Return (X, Y) of the center of cell containing provided text 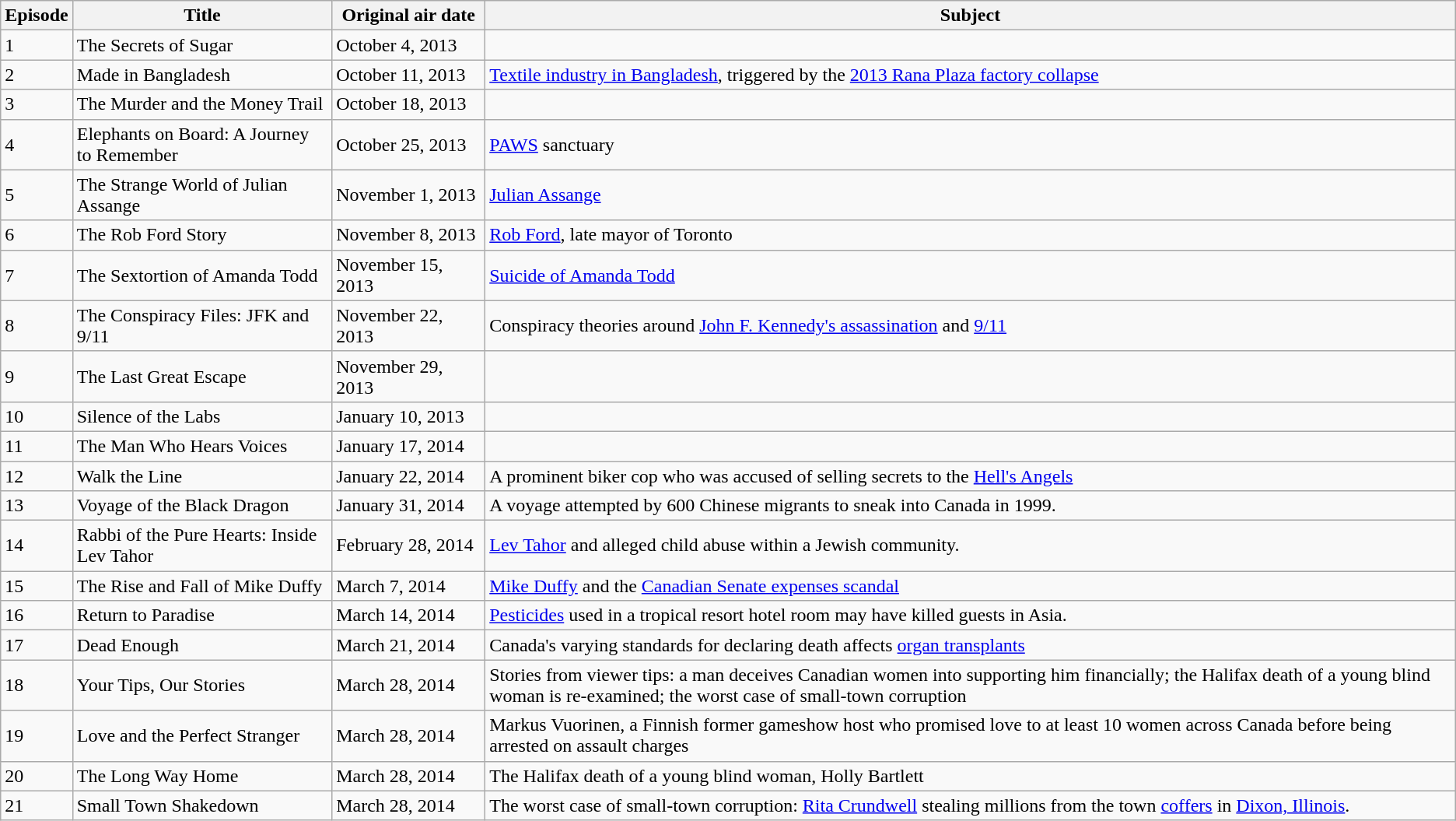
January 22, 2014 (409, 475)
November 29, 2013 (409, 377)
Voyage of the Black Dragon (202, 506)
The Secrets of Sugar (202, 45)
Elephants on Board: A Journey to Remember (202, 145)
The Conspiracy Files: JFK and 9/11 (202, 325)
November 8, 2013 (409, 235)
The Halifax death of a young blind woman, Holly Bartlett (971, 776)
Dead Enough (202, 645)
October 4, 2013 (409, 45)
4 (37, 145)
March 14, 2014 (409, 616)
A voyage attempted by 600 Chinese migrants to sneak into Canada in 1999. (971, 506)
Markus Vuorinen, a Finnish former gameshow host who promised love to at least 10 women across Canada before being arrested on assault charges (971, 736)
October 25, 2013 (409, 145)
November 15, 2013 (409, 275)
19 (37, 736)
Suicide of Amanda Todd (971, 275)
13 (37, 506)
February 28, 2014 (409, 546)
Rabbi of the Pure Hearts: Inside Lev Tahor (202, 546)
March 7, 2014 (409, 586)
January 10, 2013 (409, 416)
The worst case of small-town corruption: Rita Crundwell stealing millions from the town coffers in Dixon, Illinois. (971, 805)
The Rob Ford Story (202, 235)
5 (37, 195)
Lev Tahor and alleged child abuse within a Jewish community. (971, 546)
12 (37, 475)
A prominent biker cop who was accused of selling secrets to the Hell's Angels (971, 475)
Subject (971, 16)
October 11, 2013 (409, 75)
Title (202, 16)
2 (37, 75)
Made in Bangladesh (202, 75)
16 (37, 616)
PAWS sanctuary (971, 145)
Episode (37, 16)
15 (37, 586)
The Rise and Fall of Mike Duffy (202, 586)
January 31, 2014 (409, 506)
Pesticides used in a tropical resort hotel room may have killed guests in Asia. (971, 616)
1 (37, 45)
Mike Duffy and the Canadian Senate expenses scandal (971, 586)
Return to Paradise (202, 616)
18 (37, 685)
The Sextortion of Amanda Todd (202, 275)
The Long Way Home (202, 776)
Original air date (409, 16)
Your Tips, Our Stories (202, 685)
Conspiracy theories around John F. Kennedy's assassination and 9/11 (971, 325)
9 (37, 377)
Canada's varying standards for declaring death affects organ transplants (971, 645)
Julian Assange (971, 195)
Love and the Perfect Stranger (202, 736)
Textile industry in Bangladesh, triggered by the 2013 Rana Plaza factory collapse (971, 75)
8 (37, 325)
Silence of the Labs (202, 416)
21 (37, 805)
7 (37, 275)
6 (37, 235)
The Last Great Escape (202, 377)
20 (37, 776)
January 17, 2014 (409, 446)
17 (37, 645)
November 1, 2013 (409, 195)
10 (37, 416)
October 18, 2013 (409, 104)
The Strange World of Julian Assange (202, 195)
Walk the Line (202, 475)
November 22, 2013 (409, 325)
Rob Ford, late mayor of Toronto (971, 235)
March 21, 2014 (409, 645)
The Man Who Hears Voices (202, 446)
Small Town Shakedown (202, 805)
3 (37, 104)
The Murder and the Money Trail (202, 104)
14 (37, 546)
11 (37, 446)
